Scan for the cell matching the given text and deliver its [X, Y] coordinate at center. 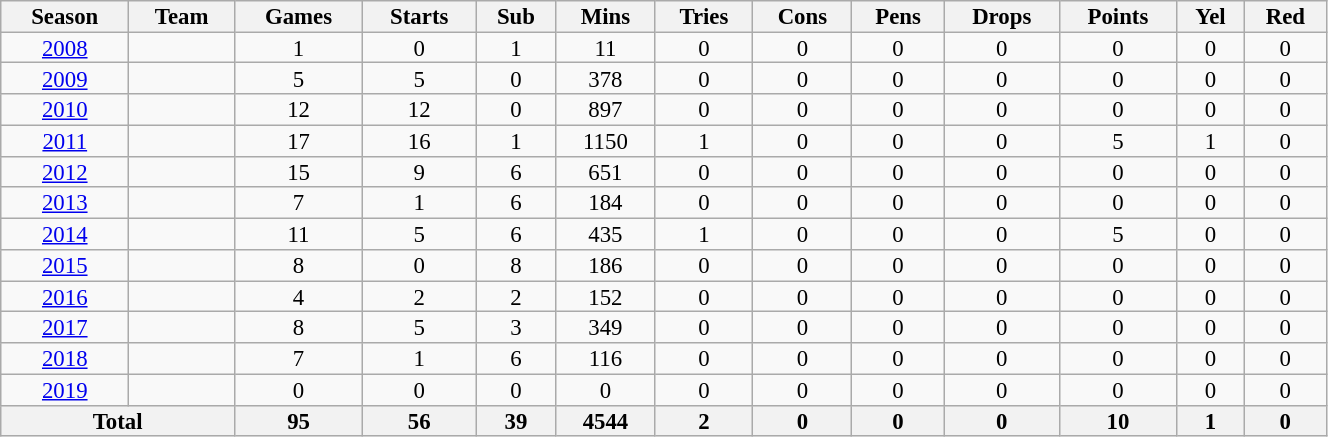
Starts [420, 16]
116 [606, 358]
184 [606, 204]
4544 [606, 420]
9 [420, 172]
Pens [898, 16]
2019 [65, 390]
17 [299, 140]
152 [606, 296]
Cons [802, 16]
2012 [65, 172]
651 [606, 172]
Total [118, 420]
4 [299, 296]
897 [606, 110]
95 [299, 420]
10 [1118, 420]
Team [182, 16]
Tries [704, 16]
56 [420, 420]
3 [516, 328]
2009 [65, 78]
2008 [65, 48]
Red [1285, 16]
15 [299, 172]
2013 [65, 204]
186 [606, 266]
Drops [1002, 16]
1150 [606, 140]
Points [1118, 16]
2014 [65, 234]
2016 [65, 296]
435 [606, 234]
2018 [65, 358]
2011 [65, 140]
Season [65, 16]
2015 [65, 266]
16 [420, 140]
Games [299, 16]
2010 [65, 110]
39 [516, 420]
378 [606, 78]
Yel [1211, 16]
2017 [65, 328]
Mins [606, 16]
Sub [516, 16]
349 [606, 328]
